Extract the (X, Y) coordinate from the center of the cell holding the provided text.  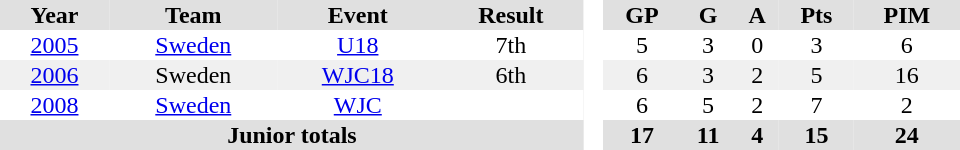
6th (511, 75)
Result (511, 15)
PIM (907, 15)
G (708, 15)
2006 (54, 75)
0 (758, 45)
GP (642, 15)
17 (642, 135)
4 (758, 135)
11 (708, 135)
Junior totals (292, 135)
15 (816, 135)
7 (816, 105)
7th (511, 45)
WJC18 (358, 75)
2005 (54, 45)
24 (907, 135)
U18 (358, 45)
Year (54, 15)
Team (194, 15)
Event (358, 15)
2008 (54, 105)
16 (907, 75)
WJC (358, 105)
A (758, 15)
Pts (816, 15)
